Capture the cell that displays the provided text and extract its [x, y] central coordinate. 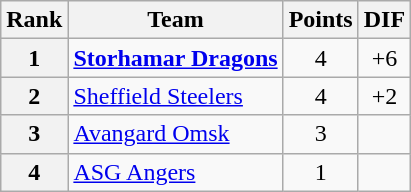
+6 [384, 58]
DIF [384, 20]
ASG Angers [176, 172]
Team [176, 20]
Storhamar Dragons [176, 58]
2 [34, 96]
Sheffield Steelers [176, 96]
Points [320, 20]
Avangard Omsk [176, 134]
Rank [34, 20]
+2 [384, 96]
